Detect which cell encompasses the target text, then output its (X, Y) center coordinate. 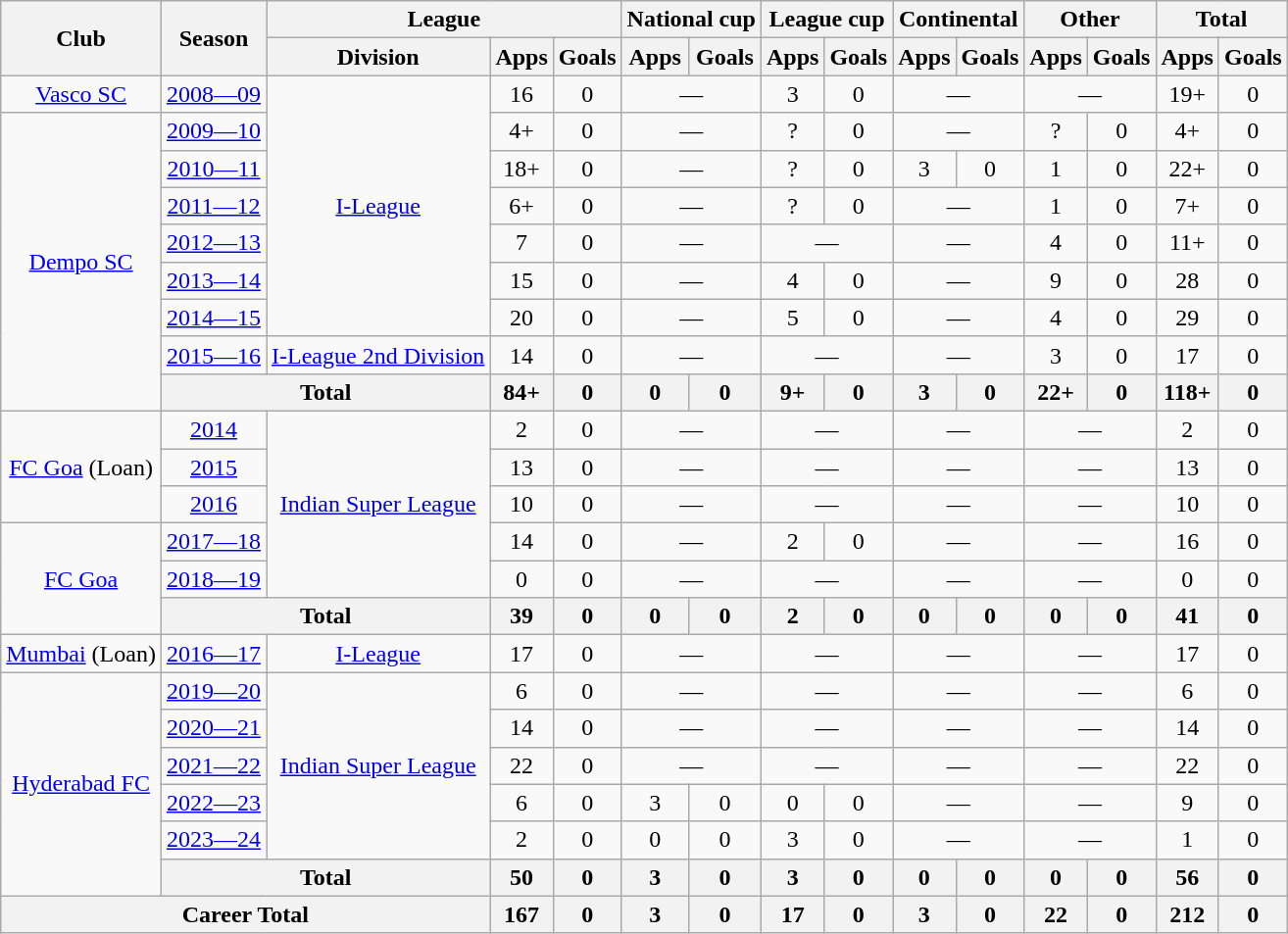
39 (521, 616)
2015 (214, 467)
29 (1187, 318)
National cup (691, 20)
15 (521, 280)
2021—22 (214, 765)
9+ (792, 392)
I-League 2nd Division (378, 355)
2014 (214, 429)
League (445, 20)
7+ (1187, 206)
212 (1187, 914)
28 (1187, 280)
2015—16 (214, 355)
2019—20 (214, 691)
2011—12 (214, 206)
18+ (521, 169)
118+ (1187, 392)
19+ (1187, 94)
Vasco SC (81, 94)
20 (521, 318)
2012—13 (214, 243)
Hyderabad FC (81, 784)
Dempo SC (81, 262)
Continental (959, 20)
Season (214, 38)
2020—21 (214, 728)
Club (81, 38)
6+ (521, 206)
2017—18 (214, 542)
FC Goa (81, 579)
Career Total (245, 914)
84+ (521, 392)
2013—14 (214, 280)
2018—19 (214, 579)
2008—09 (214, 94)
Mumbai (Loan) (81, 654)
Other (1090, 20)
2014—15 (214, 318)
11+ (1187, 243)
41 (1187, 616)
56 (1187, 877)
7 (521, 243)
League cup (826, 20)
2022—23 (214, 803)
167 (521, 914)
2009—10 (214, 131)
FC Goa (Loan) (81, 467)
2016 (214, 505)
Division (378, 57)
2016—17 (214, 654)
5 (792, 318)
2010—11 (214, 169)
50 (521, 877)
2023—24 (214, 840)
